Identify which cell holds the provided text, then report its (x, y) central coordinate. 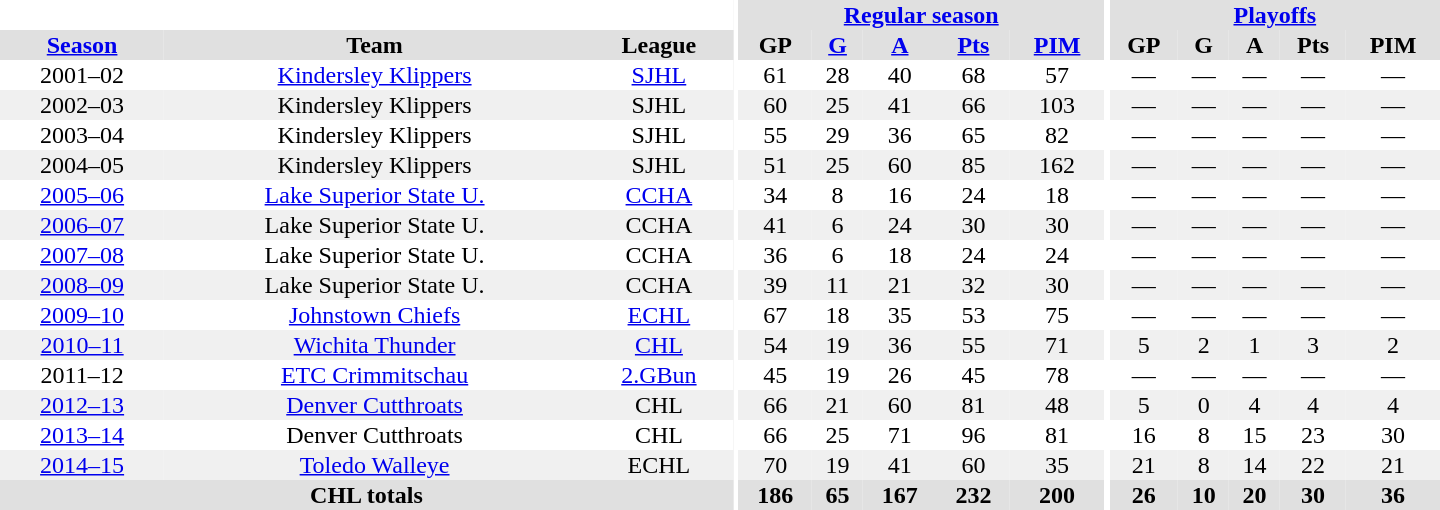
League (659, 45)
82 (1057, 135)
57 (1057, 75)
67 (775, 315)
54 (775, 345)
34 (775, 195)
162 (1057, 165)
10 (1204, 495)
2006–07 (82, 225)
ETC Crimmitschau (374, 375)
2.GBun (659, 375)
200 (1057, 495)
232 (974, 495)
2007–08 (82, 255)
20 (1254, 495)
40 (900, 75)
Wichita Thunder (374, 345)
2012–13 (82, 405)
2011–12 (82, 375)
Season (82, 45)
167 (900, 495)
29 (838, 135)
23 (1313, 435)
2008–09 (82, 285)
2005–06 (82, 195)
186 (775, 495)
39 (775, 285)
0 (1204, 405)
11 (838, 285)
78 (1057, 375)
CHL totals (366, 495)
3 (1313, 345)
61 (775, 75)
2003–04 (82, 135)
2004–05 (82, 165)
14 (1254, 465)
48 (1057, 405)
22 (1313, 465)
15 (1254, 435)
Johnstown Chiefs (374, 315)
51 (775, 165)
70 (775, 465)
28 (838, 75)
75 (1057, 315)
2009–10 (82, 315)
1 (1254, 345)
85 (974, 165)
68 (974, 75)
2013–14 (82, 435)
2002–03 (82, 105)
53 (974, 315)
Playoffs (1275, 15)
2014–15 (82, 465)
2010–11 (82, 345)
2001–02 (82, 75)
96 (974, 435)
103 (1057, 105)
Toledo Walleye (374, 465)
Regular season (920, 15)
32 (974, 285)
Team (374, 45)
